Return (x, y) of the center of cell containing provided text 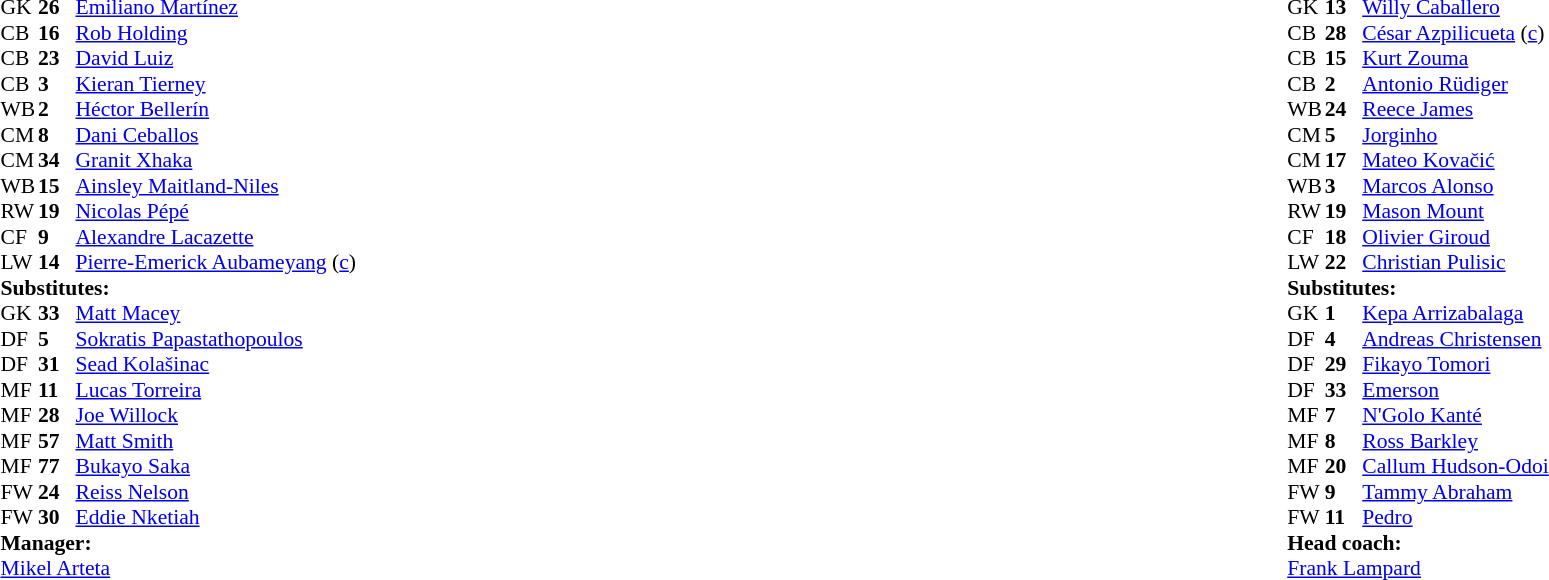
4 (1344, 339)
Sokratis Papastathopoulos (216, 339)
Marcos Alonso (1455, 186)
Emerson (1455, 390)
Ainsley Maitland-Niles (216, 186)
Ross Barkley (1455, 441)
Kepa Arrizabalaga (1455, 313)
Matt Macey (216, 313)
N'Golo Kanté (1455, 415)
Pierre-Emerick Aubameyang (c) (216, 263)
Bukayo Saka (216, 467)
Andreas Christensen (1455, 339)
23 (57, 59)
31 (57, 365)
Jorginho (1455, 135)
Manager: (178, 543)
Rob Holding (216, 33)
Dani Ceballos (216, 135)
Alexandre Lacazette (216, 237)
1 (1344, 313)
Antonio Rüdiger (1455, 84)
77 (57, 467)
Mason Mount (1455, 211)
Reece James (1455, 109)
Tammy Abraham (1455, 492)
20 (1344, 467)
14 (57, 263)
César Azpilicueta (c) (1455, 33)
Héctor Bellerín (216, 109)
Nicolas Pépé (216, 211)
57 (57, 441)
Reiss Nelson (216, 492)
Kieran Tierney (216, 84)
David Luiz (216, 59)
Callum Hudson-Odoi (1455, 467)
Pedro (1455, 517)
Joe Willock (216, 415)
Granit Xhaka (216, 161)
Head coach: (1418, 543)
22 (1344, 263)
Olivier Giroud (1455, 237)
Eddie Nketiah (216, 517)
Mateo Kovačić (1455, 161)
29 (1344, 365)
Kurt Zouma (1455, 59)
18 (1344, 237)
30 (57, 517)
Fikayo Tomori (1455, 365)
16 (57, 33)
Sead Kolašinac (216, 365)
17 (1344, 161)
34 (57, 161)
7 (1344, 415)
Matt Smith (216, 441)
Lucas Torreira (216, 390)
Christian Pulisic (1455, 263)
